Return (X, Y) of the center of cell containing provided text 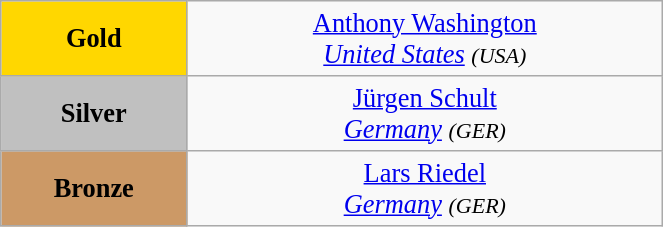
Anthony WashingtonUnited States (USA) (425, 38)
Lars RiedelGermany (GER) (425, 188)
Jürgen SchultGermany (GER) (425, 112)
Gold (94, 38)
Silver (94, 112)
Bronze (94, 188)
